Extract the (X, Y) coordinate from the center of the cell holding the provided text.  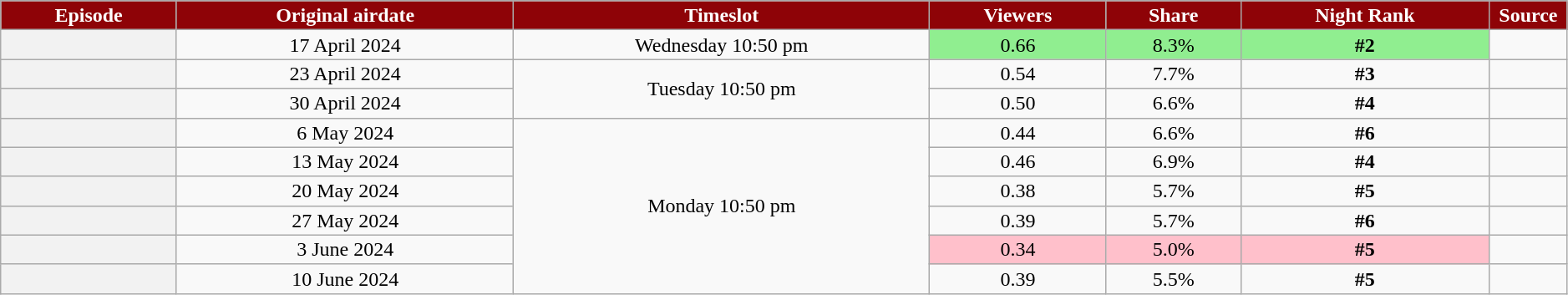
Share (1173, 15)
27 May 2024 (344, 221)
10 June 2024 (344, 279)
30 April 2024 (344, 104)
Tuesday 10:50 pm (722, 89)
Viewers (1018, 15)
6.9% (1173, 162)
Original airdate (344, 15)
8.3% (1173, 45)
5.0% (1173, 249)
Source (1529, 15)
0.54 (1018, 74)
#3 (1365, 74)
6 May 2024 (344, 132)
3 June 2024 (344, 249)
0.66 (1018, 45)
5.5% (1173, 279)
0.44 (1018, 132)
#2 (1365, 45)
Timeslot (722, 15)
20 May 2024 (344, 191)
0.50 (1018, 104)
Monday 10:50 pm (722, 206)
0.38 (1018, 191)
Wednesday 10:50 pm (722, 45)
Episode (89, 15)
0.46 (1018, 162)
13 May 2024 (344, 162)
23 April 2024 (344, 74)
7.7% (1173, 74)
Night Rank (1365, 15)
17 April 2024 (344, 45)
0.34 (1018, 249)
